Pinpoint the cell where the given text exists, returning its [X, Y] midpoint coordinate. 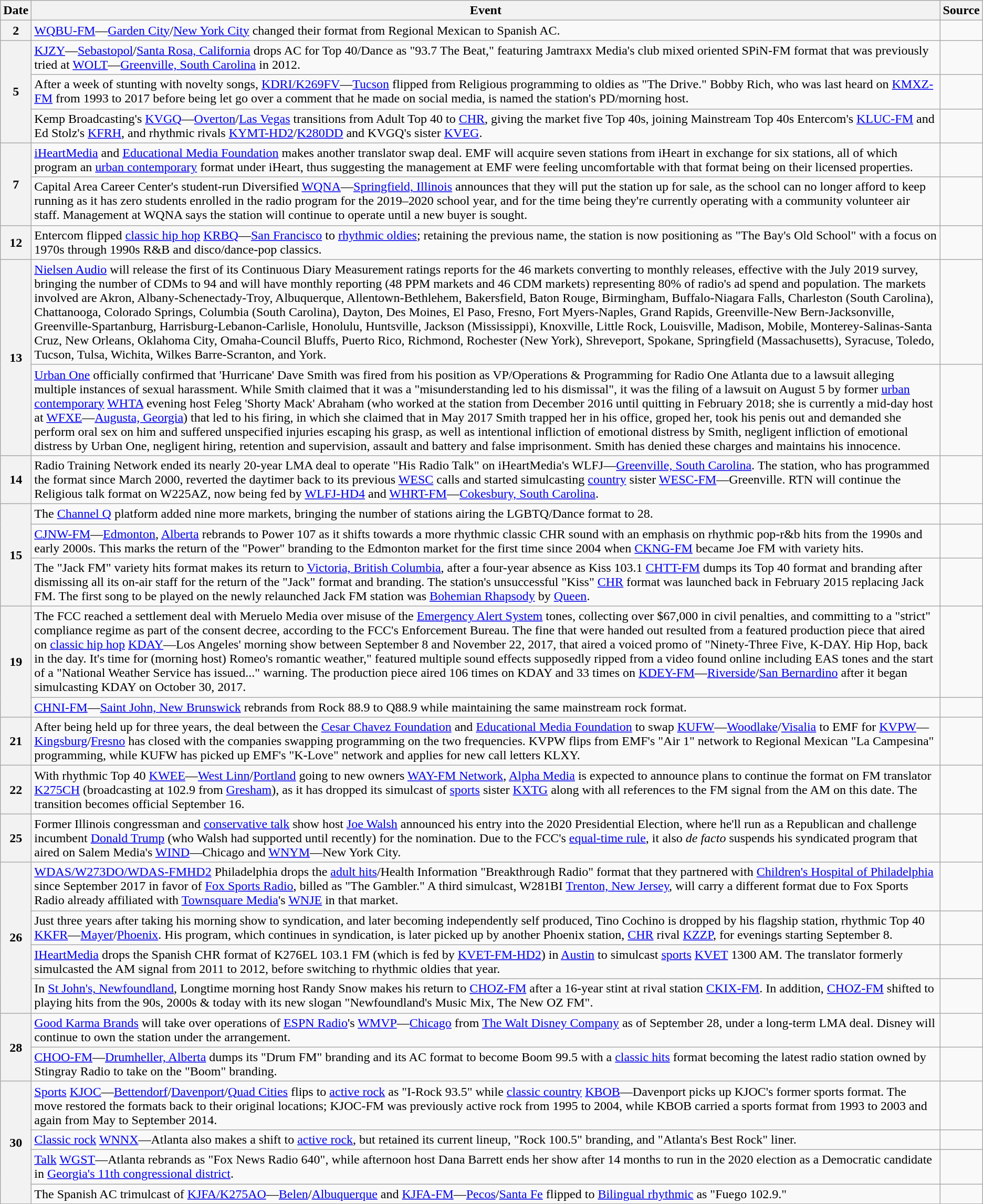
28 [16, 1047]
15 [16, 554]
Date [16, 11]
7 [16, 184]
19 [16, 662]
The Channel Q platform added nine more markets, bringing the number of stations airing the LGBTQ/Dance format to 28. [486, 514]
14 [16, 479]
21 [16, 741]
Event [486, 11]
26 [16, 938]
CHNI-FM—Saint John, New Brunswick rebrands from Rock 88.9 to Q88.9 while maintaining the same mainstream rock format. [486, 707]
13 [16, 357]
25 [16, 838]
30 [16, 1143]
5 [16, 91]
The Spanish AC trimulcast of KJFA/K275AO—Belen/Albuquerque and KJFA-FM—Pecos/Santa Fe flipped to Bilingual rhythmic as "Fuego 102.9." [486, 1193]
Source [961, 11]
Classic rock WNNX—Atlanta also makes a shift to active rock, but retained its current lineup, "Rock 100.5" branding, and "Atlanta's Best Rock" liner. [486, 1139]
22 [16, 790]
2 [16, 30]
WQBU-FM—Garden City/New York City changed their format from Regional Mexican to Spanish AC. [486, 30]
12 [16, 243]
